Identify which cell holds the provided text, then report its (x, y) central coordinate. 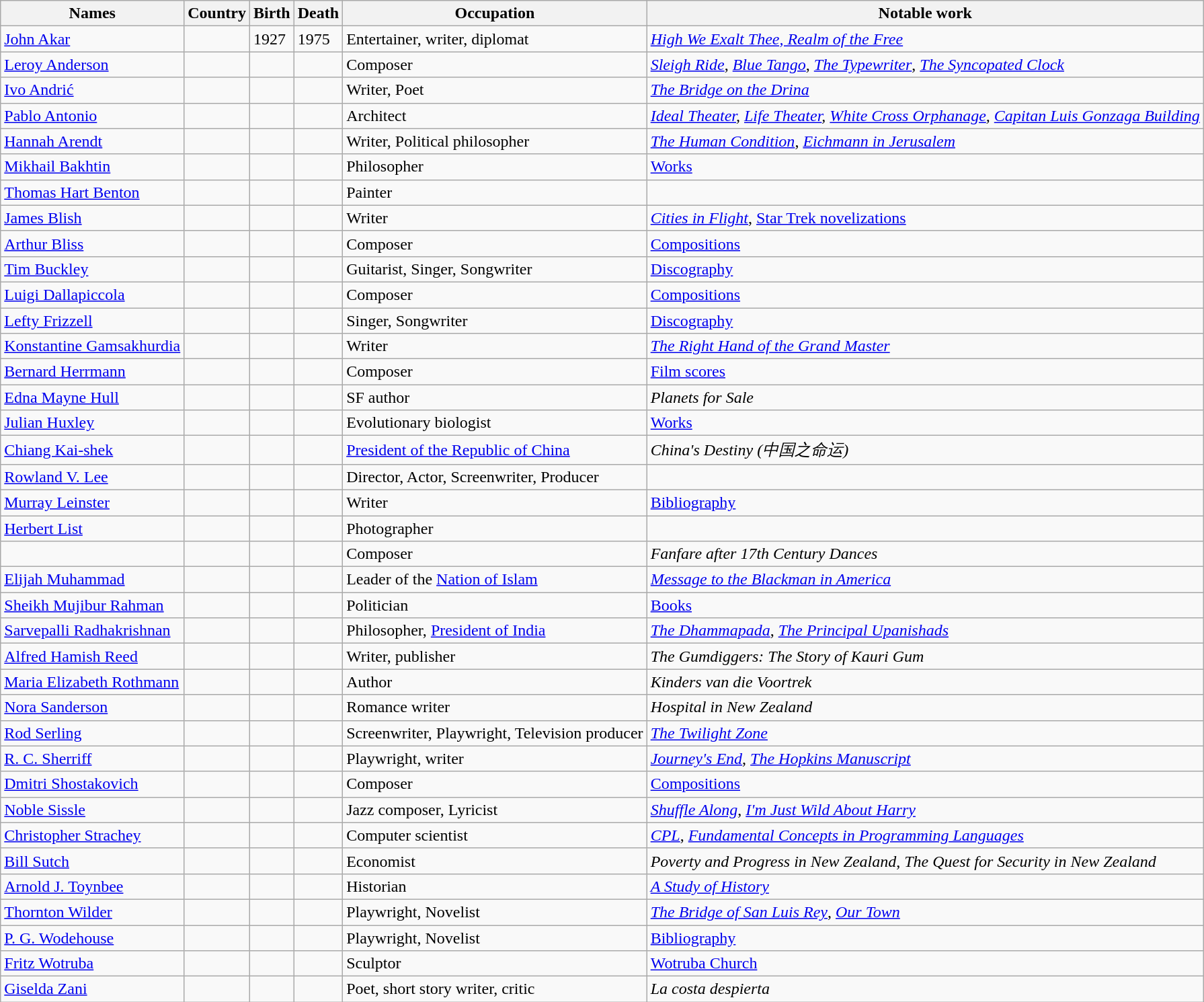
Cities in Flight, Star Trek novelizations (925, 218)
Painter (495, 192)
Konstantine Gamsakhurdia (93, 346)
Leroy Anderson (93, 65)
Nora Sanderson (93, 707)
Film scores (925, 372)
Noble Sissle (93, 810)
President of the Republic of China (495, 451)
Country (217, 13)
Rowland V. Lee (93, 477)
Birth (272, 13)
Books (925, 605)
Planets for Sale (925, 397)
Bill Sutch (93, 861)
Jazz composer, Lyricist (495, 810)
Ivo Andrić (93, 90)
Maria Elizabeth Rothmann (93, 682)
Death (318, 13)
Screenwriter, Playwright, Television producer (495, 733)
Hospital in New Zealand (925, 707)
Computer scientist (495, 835)
Julian Huxley (93, 423)
Dmitri Shostakovich (93, 784)
Historian (495, 886)
Writer, Poet (495, 90)
The Bridge on the Drina (925, 90)
Sarvepalli Radhakrishnan (93, 631)
Journey's End, The Hopkins Manuscript (925, 759)
Economist (495, 861)
SF author (495, 397)
P. G. Wodehouse (93, 938)
CPL, Fundamental Concepts in Programming Languages (925, 835)
Writer, Political philosopher (495, 141)
Hannah Arendt (93, 141)
Elijah Muhammad (93, 580)
1975 (318, 39)
Arthur Bliss (93, 243)
Mikhail Bakhtin (93, 167)
The Dhammapada, The Principal Upanishads (925, 631)
Architect (495, 116)
Poverty and Progress in New Zealand, The Quest for Security in New Zealand (925, 861)
Writer, publisher (495, 656)
Thornton Wilder (93, 912)
Edna Mayne Hull (93, 397)
The Human Condition, Eichmann in Jerusalem (925, 141)
John Akar (93, 39)
Notable work (925, 13)
Bernard Herrmann (93, 372)
Names (93, 13)
Kinders van die Voortrek (925, 682)
China's Destiny (中国之命运) (925, 451)
Singer, Songwriter (495, 321)
Arnold J. Toynbee (93, 886)
Lefty Frizzell (93, 321)
The Twilight Zone (925, 733)
Ideal Theater, Life Theater, White Cross Orphanage, Capitan Luis Gonzaga Building (925, 116)
Fanfare after 17th Century Dances (925, 554)
Poet, short story writer, critic (495, 989)
Occupation (495, 13)
Murray Leinster (93, 502)
Evolutionary biologist (495, 423)
Sheikh Mujibur Rahman (93, 605)
Alfred Hamish Reed (93, 656)
Chiang Kai-shek (93, 451)
Herbert List (93, 528)
Photographer (495, 528)
Philosopher, President of India (495, 631)
Giselda Zani (93, 989)
Leader of the Nation of Islam (495, 580)
Rod Serling (93, 733)
Entertainer, writer, diplomat (495, 39)
1927 (272, 39)
Tim Buckley (93, 269)
Luigi Dallapiccola (93, 295)
The Bridge of San Luis Rey, Our Town (925, 912)
Message to the Blackman in America (925, 580)
Author (495, 682)
Director, Actor, Screenwriter, Producer (495, 477)
Christopher Strachey (93, 835)
Pablo Antonio (93, 116)
La costa despierta (925, 989)
Politician (495, 605)
Sculptor (495, 964)
A Study of History (925, 886)
The Gumdiggers: The Story of Kauri Gum (925, 656)
Shuffle Along, I'm Just Wild About Harry (925, 810)
Romance writer (495, 707)
The Right Hand of the Grand Master (925, 346)
Fritz Wotruba (93, 964)
Thomas Hart Benton (93, 192)
Guitarist, Singer, Songwriter (495, 269)
R. C. Sherriff (93, 759)
Philosopher (495, 167)
Wotruba Church (925, 964)
Playwright, writer (495, 759)
High We Exalt Thee, Realm of the Free (925, 39)
Sleigh Ride, Blue Tango, The Typewriter, The Syncopated Clock (925, 65)
James Blish (93, 218)
